Extract the (x, y) coordinate from the center of the cell holding the provided text.  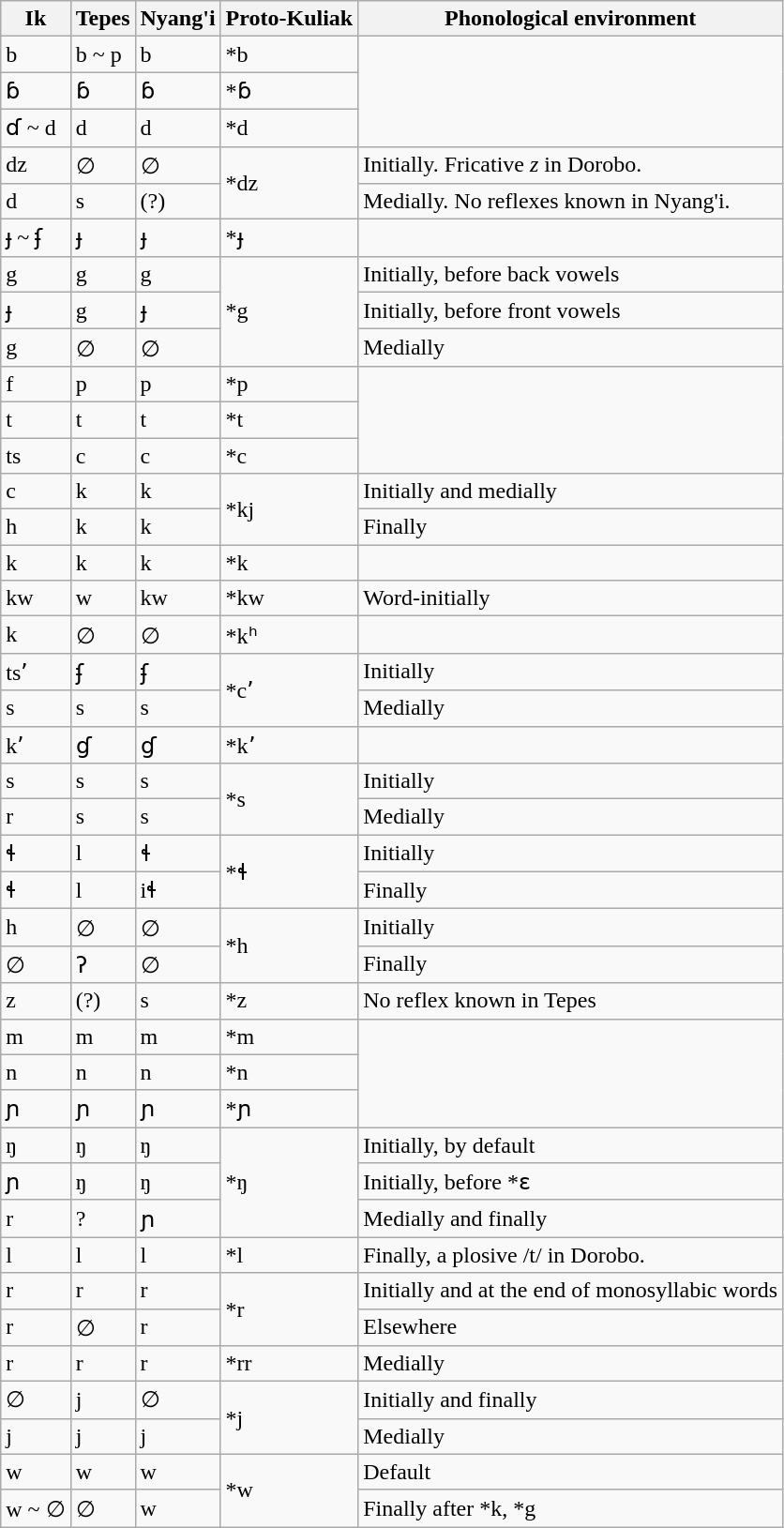
*kw (289, 598)
Elsewhere (570, 1327)
Initially, by default (570, 1145)
w ~ ∅ (36, 1508)
*s (289, 799)
? (103, 1218)
*ɲ (289, 1109)
*kʰ (289, 635)
Initially and medially (570, 492)
ʔ (103, 964)
*kʼ (289, 745)
*k (289, 563)
*t (289, 419)
*l (289, 1255)
kʼ (36, 745)
tsʼ (36, 672)
*r (289, 1309)
ɟ ~ ʄ (36, 238)
*ŋ (289, 1182)
*b (289, 54)
*n (289, 1072)
Proto-Kuliak (289, 19)
No reflex known in Tepes (570, 1001)
Initially, before front vowels (570, 310)
Default (570, 1472)
f (36, 384)
*rr (289, 1364)
ɗ ~ d (36, 128)
Initially and finally (570, 1400)
*z (289, 1001)
Ik (36, 19)
*g (289, 311)
*p (289, 384)
*kj (289, 509)
Medially. No reflexes known in Nyang'i. (570, 202)
*c (289, 455)
Initially, before *ɛ (570, 1182)
Initially, before back vowels (570, 274)
*cʼ (289, 689)
Initially and at the end of monosyllabic words (570, 1291)
z (36, 1001)
Tepes (103, 19)
Nyang'i (178, 19)
*ɬ (289, 872)
Finally after *k, *g (570, 1508)
*ɟ (289, 238)
*j (289, 1418)
iɬ (178, 890)
*dz (289, 183)
Phonological environment (570, 19)
Word-initially (570, 598)
dz (36, 165)
*h (289, 946)
Finally, a plosive /t/ in Dorobo. (570, 1255)
*w (289, 1490)
*d (289, 128)
Initially. Fricative z in Dorobo. (570, 165)
*m (289, 1036)
*ɓ (289, 91)
b ~ p (103, 54)
Medially and finally (570, 1218)
ts (36, 455)
